Capture the cell that displays the provided text and extract its (x, y) central coordinate. 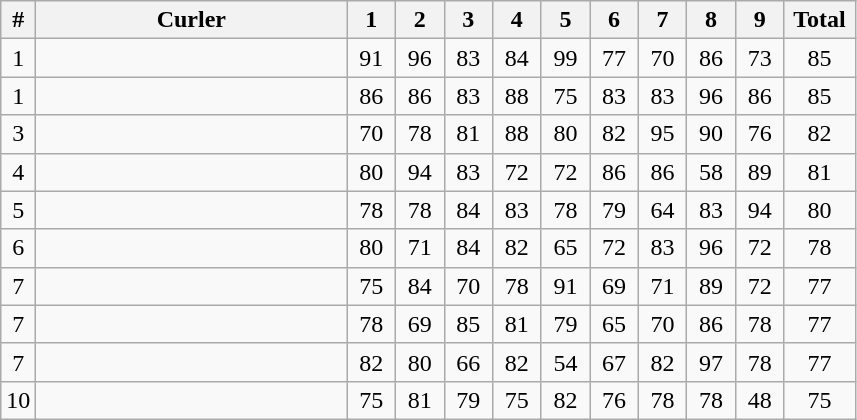
64 (662, 210)
9 (760, 20)
# (18, 20)
Curler (192, 20)
99 (566, 58)
67 (614, 362)
97 (712, 362)
73 (760, 58)
95 (662, 134)
54 (566, 362)
58 (712, 172)
Total (820, 20)
48 (760, 400)
10 (18, 400)
2 (420, 20)
8 (712, 20)
90 (712, 134)
66 (468, 362)
